Detect which cell encompasses the target text, then output its (x, y) center coordinate. 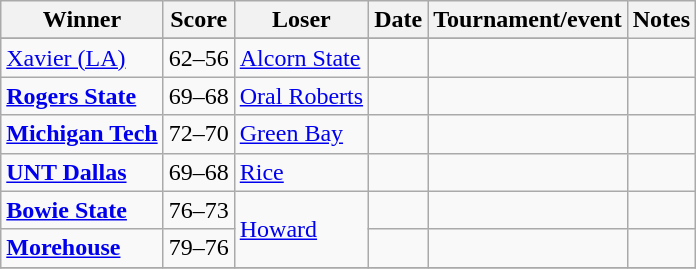
79–76 (198, 248)
Score (198, 20)
Rogers State (82, 96)
Notes (661, 20)
Rice (301, 172)
62–56 (198, 58)
Xavier (LA) (82, 58)
Loser (301, 20)
Alcorn State (301, 58)
Morehouse (82, 248)
UNT Dallas (82, 172)
Bowie State (82, 210)
76–73 (198, 210)
Date (398, 20)
Michigan Tech (82, 134)
Howard (301, 229)
72–70 (198, 134)
Oral Roberts (301, 96)
Tournament/event (528, 20)
Green Bay (301, 134)
Winner (82, 20)
